Provide the (X, Y) coordinate of the cell's center where the given text is located.  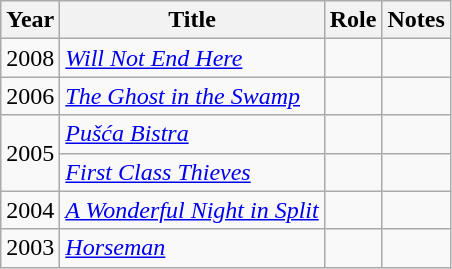
2005 (30, 153)
The Ghost in the Swamp (192, 96)
A Wonderful Night in Split (192, 210)
Pušća Bistra (192, 134)
Title (192, 20)
Horseman (192, 248)
Notes (416, 20)
2003 (30, 248)
Year (30, 20)
2004 (30, 210)
First Class Thieves (192, 172)
Role (353, 20)
2006 (30, 96)
Will Not End Here (192, 58)
2008 (30, 58)
